From the cell containing the given text, extract its center point as [X, Y] coordinate. 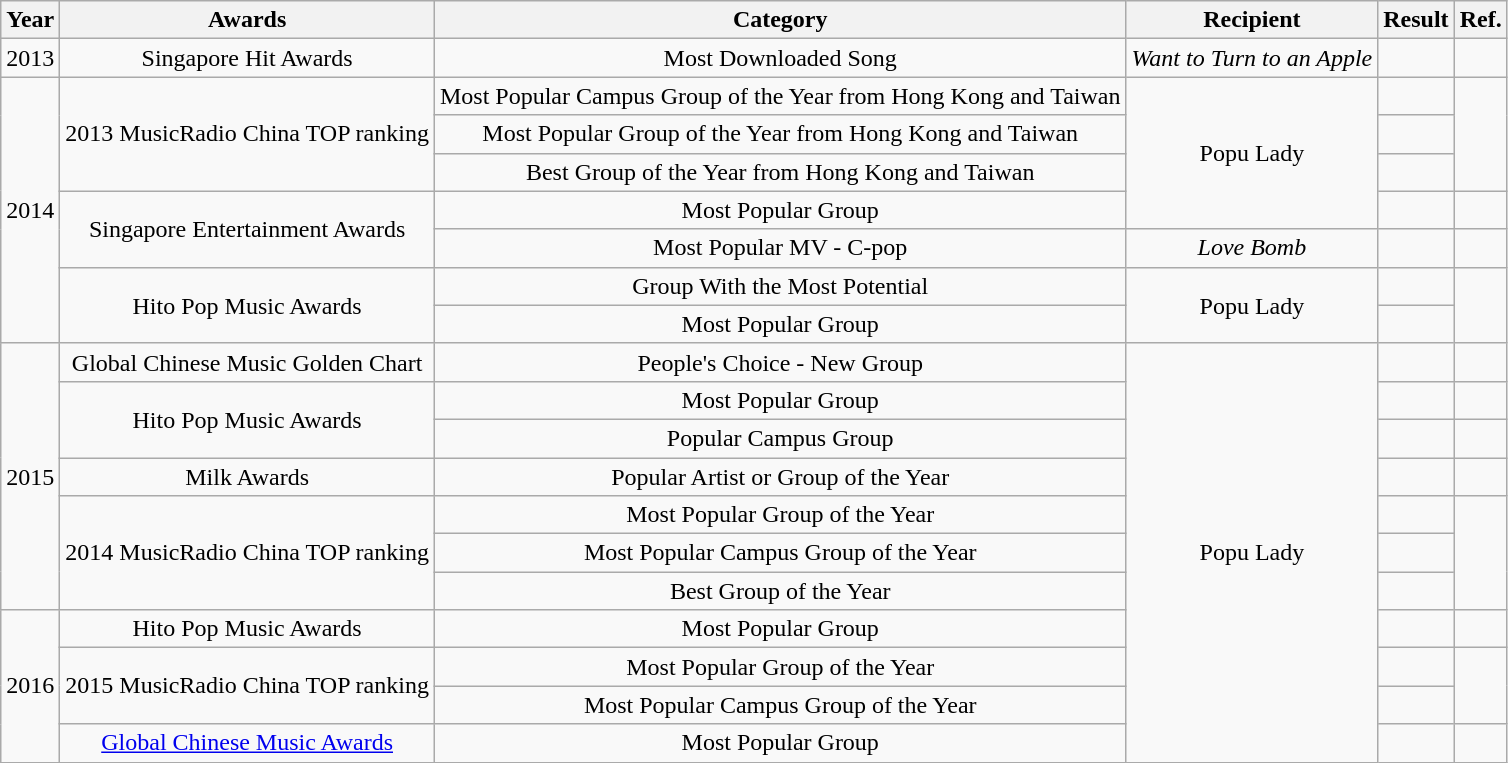
Year [30, 20]
2014 [30, 210]
2015 MusicRadio China TOP ranking [248, 686]
Global Chinese Music Awards [248, 743]
Want to Turn to an Apple [1252, 58]
Ref. [1480, 20]
Result [1416, 20]
Love Bomb [1252, 248]
Most Downloaded Song [780, 58]
2014 MusicRadio China TOP ranking [248, 553]
Most Popular Campus Group of the Year from Hong Kong and Taiwan [780, 96]
Category [780, 20]
Singapore Hit Awards [248, 58]
Popular Campus Group [780, 438]
Group With the Most Potential [780, 286]
Singapore Entertainment Awards [248, 229]
2016 [30, 686]
Popular Artist or Group of the Year [780, 477]
Awards [248, 20]
Best Group of the Year from Hong Kong and Taiwan [780, 172]
Best Group of the Year [780, 591]
People's Choice - New Group [780, 362]
2013 MusicRadio China TOP ranking [248, 134]
Milk Awards [248, 477]
2013 [30, 58]
Most Popular Group of the Year from Hong Kong and Taiwan [780, 134]
Recipient [1252, 20]
Global Chinese Music Golden Chart [248, 362]
Most Popular MV - C-pop [780, 248]
2015 [30, 476]
